Return (x, y) of the center of cell containing provided text 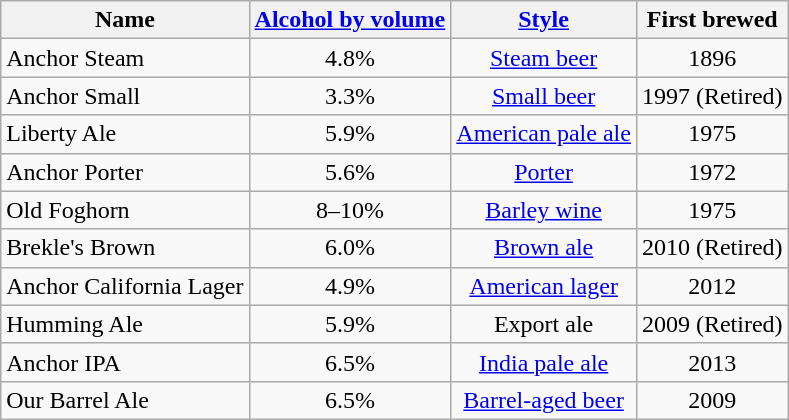
American pale ale (544, 134)
Steam beer (544, 58)
2012 (712, 286)
Name (125, 20)
Anchor Porter (125, 172)
4.8% (350, 58)
4.9% (350, 286)
1972 (712, 172)
1997 (Retired) (712, 96)
American lager (544, 286)
2010 (Retired) (712, 248)
Style (544, 20)
Export ale (544, 324)
Anchor Small (125, 96)
Anchor California Lager (125, 286)
Brown ale (544, 248)
3.3% (350, 96)
Alcohol by volume (350, 20)
8–10% (350, 210)
Barrel-aged beer (544, 400)
First brewed (712, 20)
6.0% (350, 248)
Brekle's Brown (125, 248)
5.6% (350, 172)
India pale ale (544, 362)
2009 (Retired) (712, 324)
Old Foghorn (125, 210)
Porter (544, 172)
Anchor Steam (125, 58)
Liberty Ale (125, 134)
Small beer (544, 96)
Our Barrel Ale (125, 400)
Barley wine (544, 210)
Anchor IPA (125, 362)
Humming Ale (125, 324)
1896 (712, 58)
2009 (712, 400)
2013 (712, 362)
